Return the (X, Y) coordinate for the center point of the cell that contains the specified text.  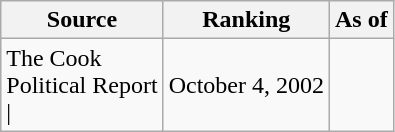
Source (82, 20)
As of (361, 20)
The CookPolitical Report| (82, 85)
Ranking (246, 20)
October 4, 2002 (246, 85)
